Extract the [X, Y] coordinate from the center of the cell holding the provided text.  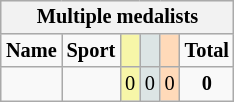
Name [32, 51]
Sport [91, 51]
Multiple medalists [118, 17]
Total [207, 51]
